Identify which cell holds the provided text, then report its [x, y] central coordinate. 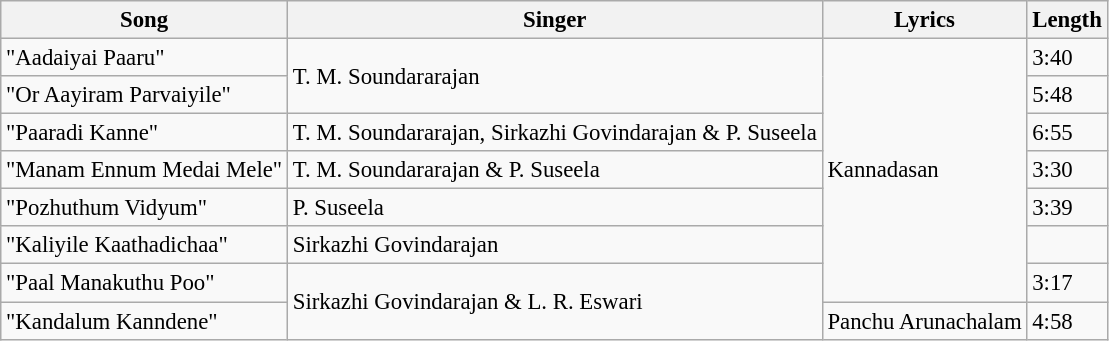
"Paal Manakuthu Poo" [144, 283]
T. M. Soundararajan, Sirkazhi Govindarajan & P. Suseela [554, 133]
"Aadaiyai Paaru" [144, 58]
Sirkazhi Govindarajan & L. R. Eswari [554, 302]
6:55 [1067, 133]
5:48 [1067, 95]
Kannadasan [924, 170]
3:30 [1067, 170]
3:39 [1067, 208]
P. Suseela [554, 208]
3:17 [1067, 283]
"Kaliyile Kaathadichaa" [144, 245]
3:40 [1067, 58]
Song [144, 20]
4:58 [1067, 321]
T. M. Soundararajan [554, 76]
"Kandalum Kanndene" [144, 321]
Lyrics [924, 20]
"Pozhuthum Vidyum" [144, 208]
"Manam Ennum Medai Mele" [144, 170]
Panchu Arunachalam [924, 321]
Sirkazhi Govindarajan [554, 245]
T. M. Soundararajan & P. Suseela [554, 170]
Singer [554, 20]
"Paaradi Kanne" [144, 133]
"Or Aayiram Parvaiyile" [144, 95]
Length [1067, 20]
